Detect which cell encompasses the target text, then output its (X, Y) center coordinate. 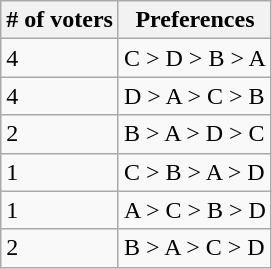
Preferences (194, 20)
B > A > D > C (194, 134)
C > D > B > A (194, 58)
D > A > C > B (194, 96)
C > B > A > D (194, 172)
B > A > C > D (194, 248)
# of voters (60, 20)
A > C > B > D (194, 210)
